Pinpoint the cell where the given text exists, returning its [X, Y] midpoint coordinate. 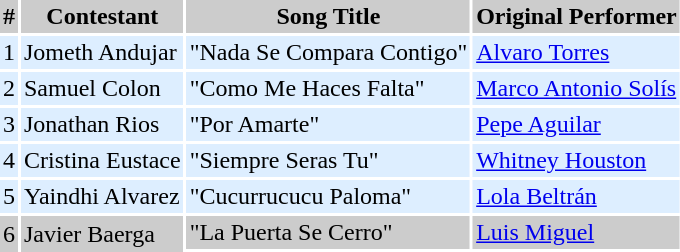
Jonathan Rios [102, 124]
# [9, 16]
Jometh Andujar [102, 52]
Marco Antonio Solís [576, 88]
Alvaro Torres [576, 52]
4 [9, 160]
Luis Miguel [576, 232]
"La Puerta Se Cerro" [329, 232]
Original Performer [576, 16]
Cristina Eustace [102, 160]
Samuel Colon [102, 88]
Yaindhi Alvarez [102, 196]
Javier Baerga [102, 234]
1 [9, 52]
2 [9, 88]
Whitney Houston [576, 160]
"Nada Se Compara Contigo" [329, 52]
"Siempre Seras Tu" [329, 160]
"Como Me Haces Falta" [329, 88]
5 [9, 196]
Song Title [329, 16]
3 [9, 124]
Lola Beltrán [576, 196]
"Por Amarte" [329, 124]
6 [9, 234]
Pepe Aguilar [576, 124]
Contestant [102, 16]
"Cucurrucucu Paloma" [329, 196]
